Capture the cell that displays the provided text and extract its [x, y] central coordinate. 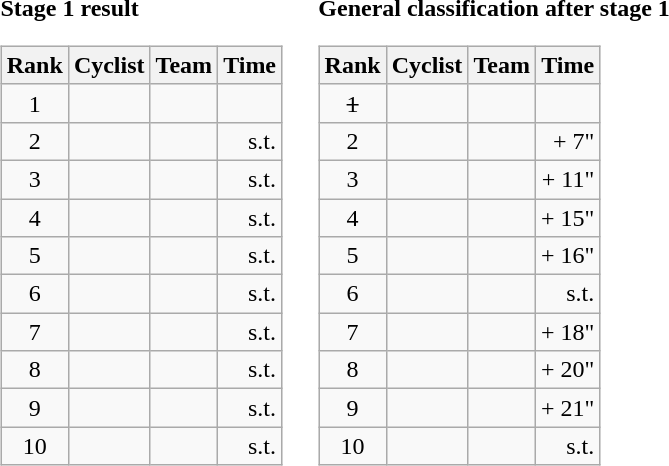
+ 21" [567, 408]
+ 11" [567, 179]
+ 7" [567, 141]
+ 20" [567, 370]
+ 18" [567, 332]
+ 15" [567, 217]
+ 16" [567, 256]
